Pinpoint the cell where the given text exists, returning its [x, y] midpoint coordinate. 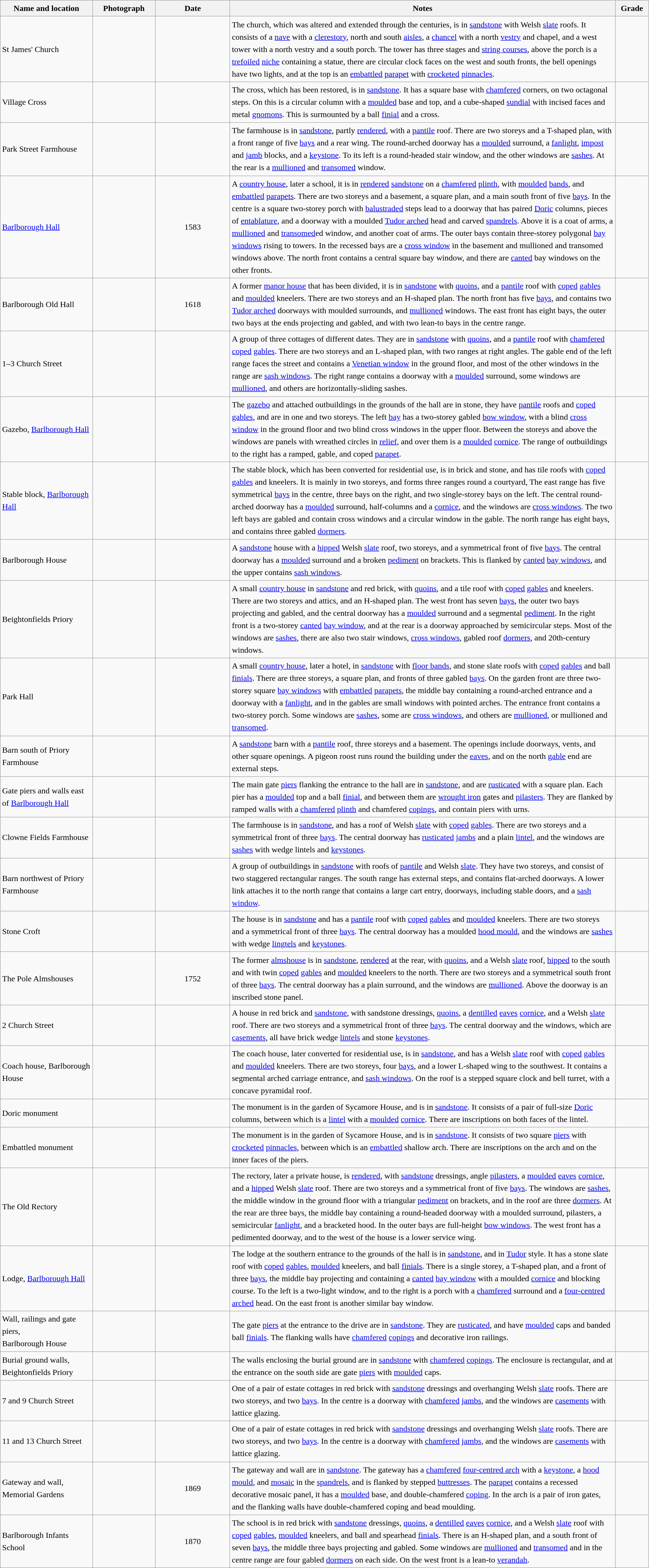
Barlborough Hall [47, 227]
Embattled monument [47, 1147]
Notes [422, 8]
Park Street Farmhouse [47, 149]
Barn northwest of Priory Farmhouse [47, 884]
Barlborough Infants School [47, 1542]
Burial ground walls,Beightonfields Priory [47, 1366]
7 and 9 Church Street [47, 1401]
1870 [193, 1542]
Stone Croft [47, 932]
Lodge, Barlborough Hall [47, 1278]
2 Church Street [47, 1025]
Stable block, Barlborough Hall [47, 500]
11 and 13 Church Street [47, 1441]
Gate piers and walls east of Barlborough Hall [47, 797]
The Pole Almshouses [47, 978]
Clowne Fields Farmhouse [47, 838]
Photograph [124, 8]
Village Cross [47, 102]
Gazebo, Barlborough Hall [47, 429]
Date [193, 8]
Doric monument [47, 1113]
Grade [632, 8]
1618 [193, 305]
The Old Rectory [47, 1207]
Wall, railings and gate piers,Barlborough House [47, 1331]
Gateway and wall,Memorial Gardens [47, 1488]
1583 [193, 227]
Barn south of Priory Farmhouse [47, 756]
Barlborough House [47, 560]
1869 [193, 1488]
Park Hall [47, 697]
Barlborough Old Hall [47, 305]
St James' Church [47, 49]
Coach house, Barlborough House [47, 1072]
1752 [193, 978]
1–3 Church Street [47, 364]
Beightonfields Priory [47, 619]
Name and location [47, 8]
